From the cell containing the given text, extract its center point as (x, y) coordinate. 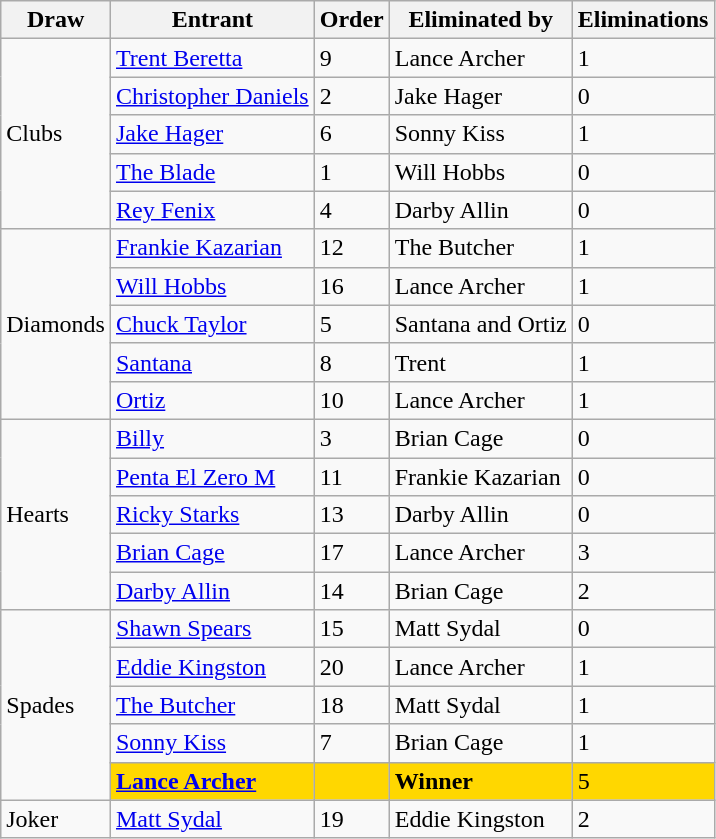
Draw (56, 20)
Trent (480, 362)
6 (352, 134)
Trent Beretta (212, 58)
16 (352, 286)
Eliminations (643, 20)
Order (352, 20)
9 (352, 58)
11 (352, 477)
12 (352, 248)
The Blade (212, 172)
Joker (56, 819)
18 (352, 705)
Diamonds (56, 324)
Ortiz (212, 400)
Ricky Starks (212, 515)
7 (352, 743)
4 (352, 210)
20 (352, 667)
14 (352, 591)
Eliminated by (480, 20)
13 (352, 515)
Clubs (56, 134)
Santana (212, 362)
Christopher Daniels (212, 96)
Rey Fenix (212, 210)
Penta El Zero M (212, 477)
10 (352, 400)
Hearts (56, 514)
Shawn Spears (212, 629)
8 (352, 362)
Spades (56, 705)
Chuck Taylor (212, 324)
17 (352, 553)
Billy (212, 438)
19 (352, 819)
Winner (480, 781)
15 (352, 629)
Entrant (212, 20)
Santana and Ortiz (480, 324)
